Return the (X, Y) coordinate for the center point of the cell that contains the specified text.  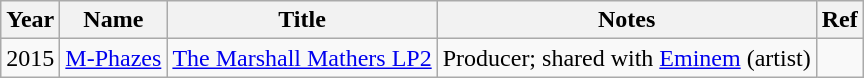
Title (302, 20)
2015 (30, 58)
Ref (840, 20)
M-Phazes (114, 58)
Notes (626, 20)
Name (114, 20)
Year (30, 20)
The Marshall Mathers LP2 (302, 58)
Producer; shared with Eminem (artist) (626, 58)
